For the text-containing cell, return its midpoint in (x, y) coordinate format. 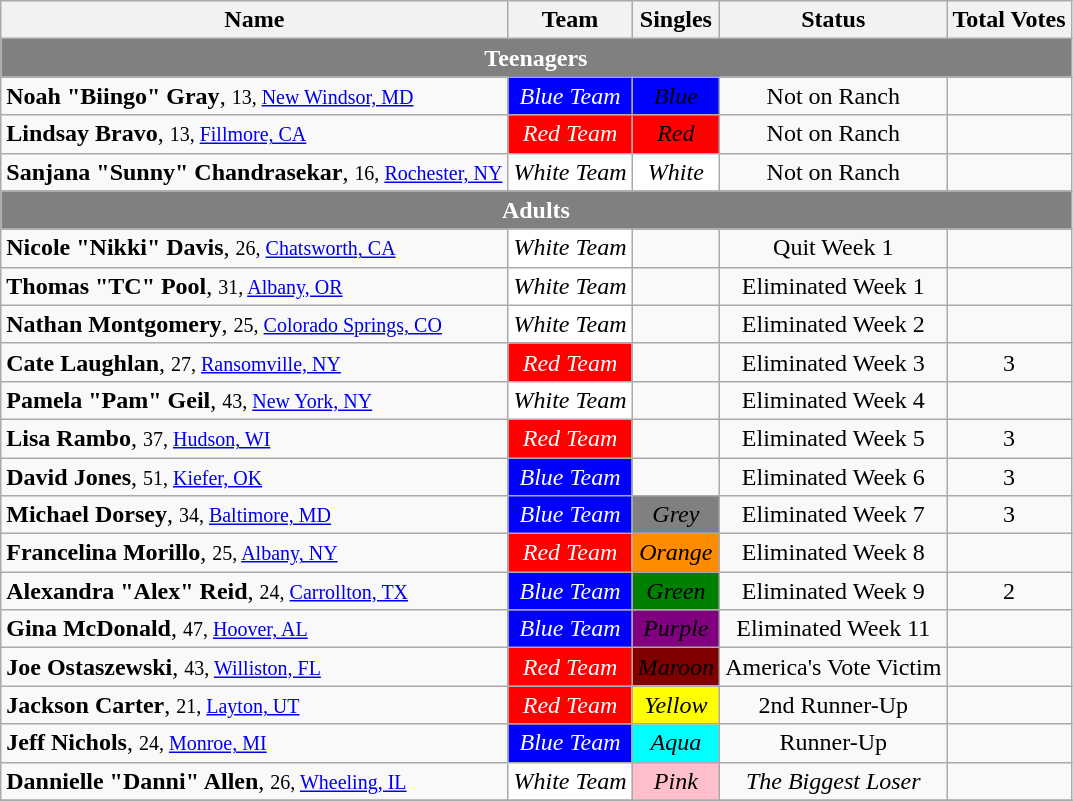
Aqua (676, 743)
Eliminated Week 6 (834, 477)
Nathan Montgomery, 25, Colorado Springs, CO (254, 324)
Eliminated Week 7 (834, 515)
Lindsay Bravo, 13, Fillmore, CA (254, 134)
Blue (676, 96)
Pink (676, 781)
Alexandra "Alex" Reid, 24, Carrollton, TX (254, 591)
Noah "Biingo" Gray, 13, New Windsor, MD (254, 96)
Eliminated Week 11 (834, 629)
Singles (676, 20)
Eliminated Week 2 (834, 324)
Jeff Nichols, 24, Monroe, MI (254, 743)
The Biggest Loser (834, 781)
Purple (676, 629)
Teenagers (536, 58)
Nicole "Nikki" Davis, 26, Chatsworth, CA (254, 248)
Eliminated Week 3 (834, 362)
Maroon (676, 667)
White (676, 172)
Lisa Rambo, 37, Hudson, WI (254, 438)
Yellow (676, 705)
Grey (676, 515)
Runner-Up (834, 743)
2nd Runner-Up (834, 705)
Status (834, 20)
Eliminated Week 8 (834, 553)
Gina McDonald, 47, Hoover, AL (254, 629)
Adults (536, 210)
Red (676, 134)
Dannielle "Danni" Allen, 26, Wheeling, IL (254, 781)
Pamela "Pam" Geil, 43, New York, NY (254, 400)
Thomas "TC" Pool, 31, Albany, OR (254, 286)
Sanjana "Sunny" Chandrasekar, 16, Rochester, NY (254, 172)
Orange (676, 553)
Total Votes (1009, 20)
Quit Week 1 (834, 248)
Green (676, 591)
Joe Ostaszewski, 43, Williston, FL (254, 667)
America's Vote Victim (834, 667)
Eliminated Week 9 (834, 591)
Eliminated Week 4 (834, 400)
Name (254, 20)
Eliminated Week 5 (834, 438)
Cate Laughlan, 27, Ransomville, NY (254, 362)
Eliminated Week 1 (834, 286)
David Jones, 51, Kiefer, OK (254, 477)
Jackson Carter, 21, Layton, UT (254, 705)
2 (1009, 591)
Francelina Morillo, 25, Albany, NY (254, 553)
Team (570, 20)
Michael Dorsey, 34, Baltimore, MD (254, 515)
